Determine the [x, y] coordinate at the center of the cell enclosing the given text.  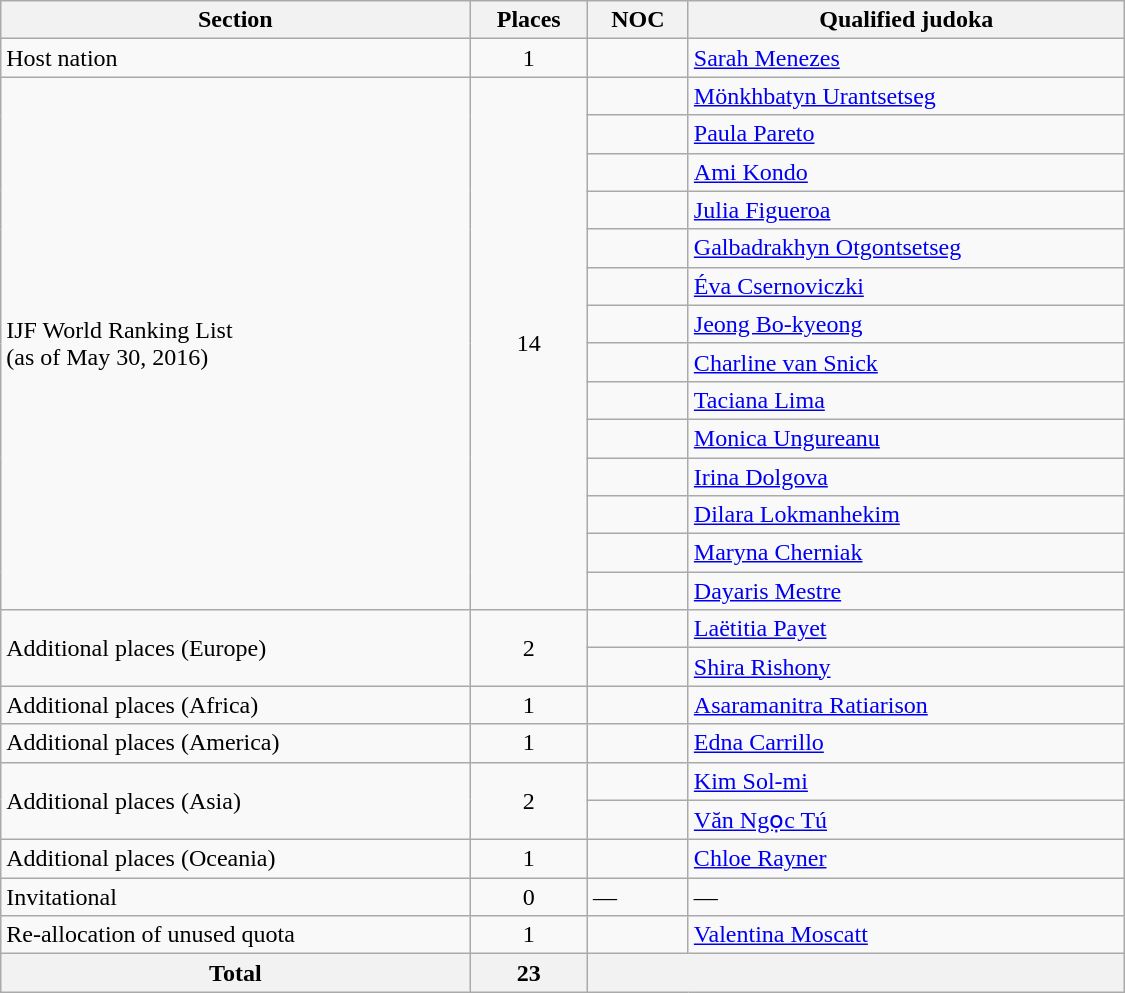
Julia Figueroa [906, 210]
Irina Dolgova [906, 477]
Re-allocation of unused quota [236, 935]
Monica Ungureanu [906, 438]
Shira Rishony [906, 667]
Total [236, 973]
Kim Sol-mi [906, 781]
Section [236, 20]
Maryna Cherniak [906, 553]
Additional places (Africa) [236, 705]
Dilara Lokmanhekim [906, 515]
Invitational [236, 897]
Qualified judoka [906, 20]
Sarah Menezes [906, 58]
Mönkhbatyn Urantsetseg [906, 96]
Taciana Lima [906, 400]
Host nation [236, 58]
Jeong Bo-kyeong [906, 324]
Văn Ngọc Tú [906, 820]
IJF World Ranking List(as of May 30, 2016) [236, 344]
Edna Carrillo [906, 743]
Galbadrakhyn Otgontsetseg [906, 248]
Chloe Rayner [906, 859]
Additional places (Oceania) [236, 859]
Valentina Moscatt [906, 935]
Additional places (America) [236, 743]
Dayaris Mestre [906, 591]
Ami Kondo [906, 172]
Additional places (Europe) [236, 648]
Asaramanitra Ratiarison [906, 705]
14 [529, 344]
Paula Pareto [906, 134]
Places [529, 20]
NOC [638, 20]
Éva Csernoviczki [906, 286]
23 [529, 973]
0 [529, 897]
Laëtitia Payet [906, 629]
Charline van Snick [906, 362]
Additional places (Asia) [236, 801]
